Pinpoint the cell where the given text exists, returning its (X, Y) midpoint coordinate. 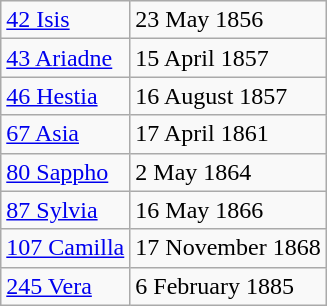
67 Asia (66, 134)
16 August 1857 (228, 96)
17 April 1861 (228, 134)
23 May 1856 (228, 20)
42 Isis (66, 20)
6 February 1885 (228, 286)
87 Sylvia (66, 210)
107 Camilla (66, 248)
80 Sappho (66, 172)
43 Ariadne (66, 58)
17 November 1868 (228, 248)
2 May 1864 (228, 172)
46 Hestia (66, 96)
245 Vera (66, 286)
15 April 1857 (228, 58)
16 May 1866 (228, 210)
